For the text-containing cell, return its midpoint in [X, Y] coordinate format. 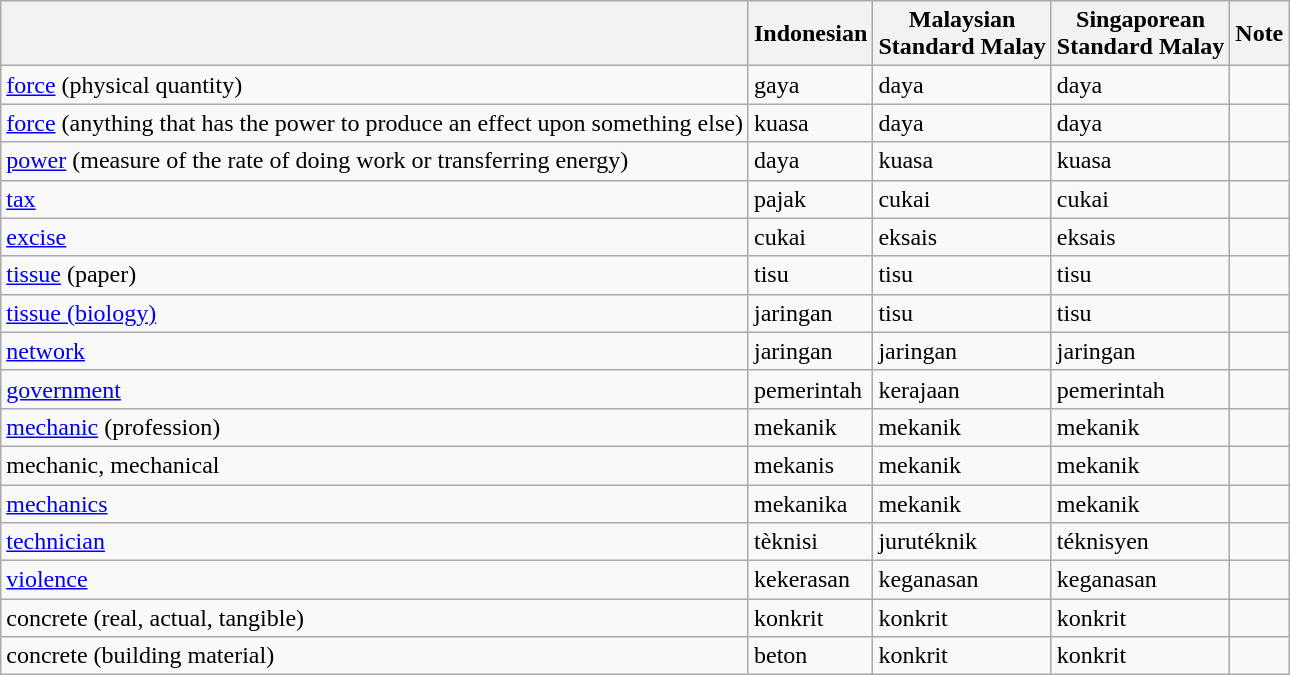
tèknisi [810, 542]
tissue (paper) [375, 275]
kekerasan [810, 580]
tissue (biology) [375, 313]
tax [375, 199]
concrete (real, actual, tangible) [375, 618]
concrete (building material) [375, 656]
force (anything that has the power to produce an effect upon something else) [375, 123]
téknisyen [1140, 542]
network [375, 351]
mekanika [810, 503]
kerajaan [962, 389]
beton [810, 656]
mekanis [810, 465]
pajak [810, 199]
jurutéknik [962, 542]
force (physical quantity) [375, 85]
excise [375, 237]
technician [375, 542]
Indonesian [810, 34]
gaya [810, 85]
mechanic, mechanical [375, 465]
violence [375, 580]
power (measure of the rate of doing work or transferring energy) [375, 161]
Note [1260, 34]
mechanic (profession) [375, 427]
government [375, 389]
SingaporeanStandard Malay [1140, 34]
MalaysianStandard Malay [962, 34]
mechanics [375, 503]
